Scan for the cell matching the given text and deliver its [x, y] coordinate at center. 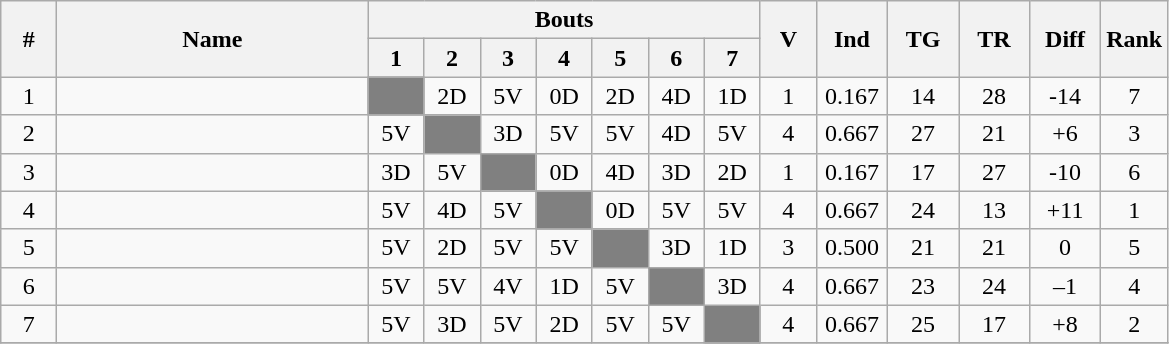
-10 [1066, 172]
TG [922, 39]
+8 [1066, 324]
14 [922, 96]
Name [212, 39]
23 [922, 286]
+11 [1066, 210]
0 [1066, 248]
Diff [1066, 39]
# [29, 39]
0.500 [852, 248]
Bouts [564, 20]
+6 [1066, 134]
Rank [1134, 39]
25 [922, 324]
Ind [852, 39]
28 [994, 96]
TR [994, 39]
V [788, 39]
–1 [1066, 286]
-14 [1066, 96]
4V [508, 286]
13 [994, 210]
